From the cell containing the given text, extract its center point as (X, Y) coordinate. 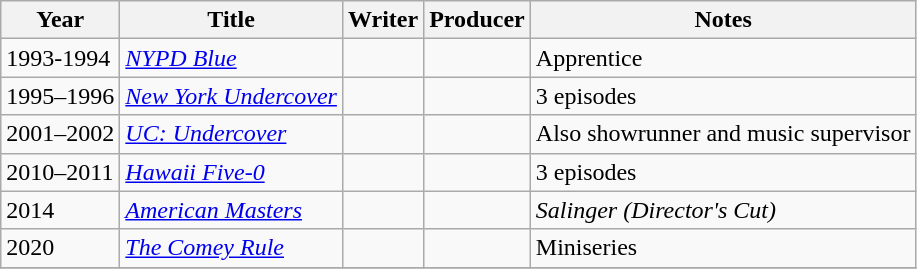
1995–1996 (60, 96)
Writer (382, 20)
Title (232, 20)
The Comey Rule (232, 248)
American Masters (232, 210)
2020 (60, 248)
2001–2002 (60, 134)
Apprentice (723, 58)
Salinger (Director's Cut) (723, 210)
2014 (60, 210)
Hawaii Five-0 (232, 172)
UC: Undercover (232, 134)
Year (60, 20)
2010–2011 (60, 172)
Producer (478, 20)
Notes (723, 20)
Also showrunner and music supervisor (723, 134)
Miniseries (723, 248)
New York Undercover (232, 96)
1993-1994 (60, 58)
NYPD Blue (232, 58)
